Identify which cell holds the provided text, then report its [X, Y] central coordinate. 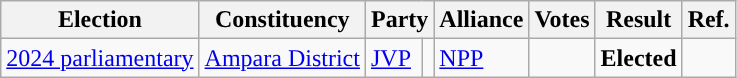
NPP [482, 58]
Party [399, 20]
Elected [638, 58]
JVP [393, 58]
Ampara District [282, 58]
Ref. [708, 20]
Alliance [482, 20]
2024 parliamentary [100, 58]
Votes [562, 20]
Result [638, 20]
Election [100, 20]
Constituency [282, 20]
